Locate the cell with the specified text and output its (x, y) center coordinate. 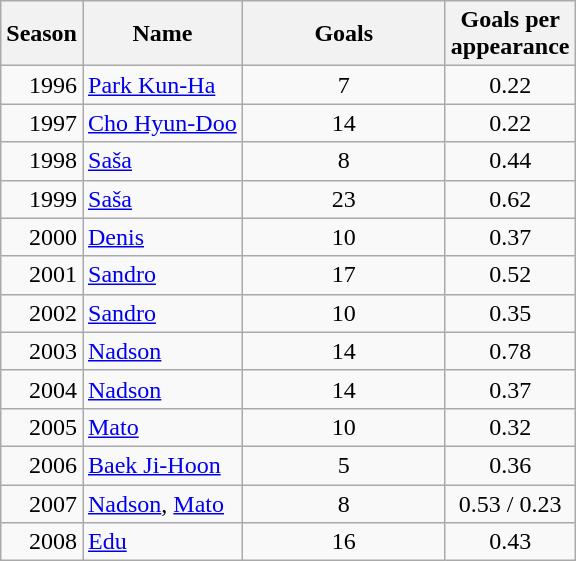
Season (42, 34)
1999 (42, 199)
Baek Ji-Hoon (162, 465)
23 (344, 199)
0.35 (510, 313)
Edu (162, 542)
0.62 (510, 199)
1997 (42, 123)
2004 (42, 389)
Name (162, 34)
Park Kun-Ha (162, 85)
0.32 (510, 427)
0.53 / 0.23 (510, 503)
1996 (42, 85)
5 (344, 465)
2007 (42, 503)
17 (344, 275)
2000 (42, 237)
Nadson, Mato (162, 503)
2002 (42, 313)
Mato (162, 427)
0.52 (510, 275)
2001 (42, 275)
2006 (42, 465)
1998 (42, 161)
Goals per appearance (510, 34)
7 (344, 85)
Goals (344, 34)
0.43 (510, 542)
0.36 (510, 465)
2003 (42, 351)
Cho Hyun-Doo (162, 123)
2005 (42, 427)
Denis (162, 237)
2008 (42, 542)
0.78 (510, 351)
0.44 (510, 161)
16 (344, 542)
